From the cell containing the given text, extract its center point as (x, y) coordinate. 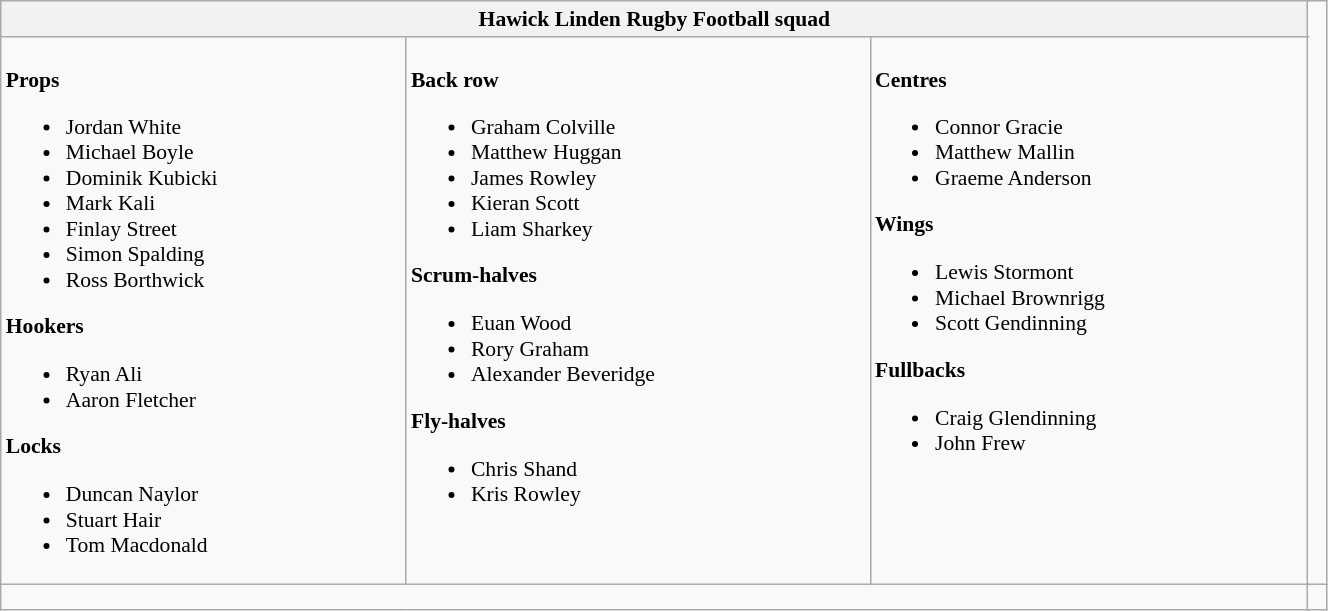
Centres Connor Gracie Matthew Mallin Graeme AndersonWings Lewis Stormont Michael Brownrigg Scott GendinningFullbacks Craig Glendinning John Frew (1089, 311)
Hawick Linden Rugby Football squad (654, 19)
